Search for the cell housing the specified text and yield its [X, Y] center coordinate. 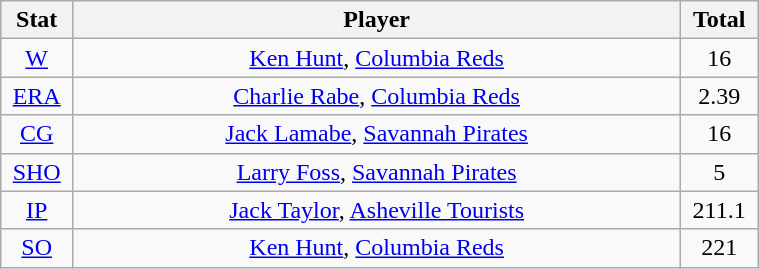
5 [720, 172]
ERA [37, 96]
SHO [37, 172]
IP [37, 210]
Stat [37, 20]
Jack Lamabe, Savannah Pirates [377, 134]
221 [720, 248]
211.1 [720, 210]
2.39 [720, 96]
CG [37, 134]
Player [377, 20]
Jack Taylor, Asheville Tourists [377, 210]
W [37, 58]
SO [37, 248]
Charlie Rabe, Columbia Reds [377, 96]
Total [720, 20]
Larry Foss, Savannah Pirates [377, 172]
